Extract the [X, Y] coordinate from the center of the cell holding the provided text.  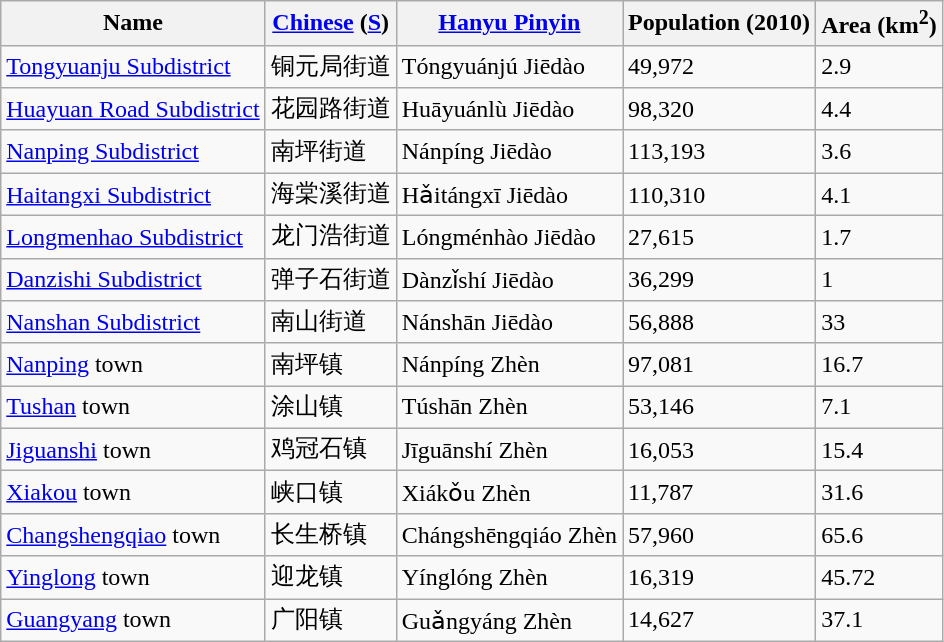
Danzishi Subdistrict [133, 280]
Túshān Zhèn [509, 408]
97,081 [720, 364]
Xiákǒu Zhèn [509, 492]
45.72 [880, 578]
南坪镇 [330, 364]
Huāyuánlù Jiēdào [509, 110]
Tongyuanju Subdistrict [133, 66]
铜元局街道 [330, 66]
4.1 [880, 194]
Nanshan Subdistrict [133, 322]
Xiakou town [133, 492]
Population (2010) [720, 24]
Lóngménhào Jiēdào [509, 238]
98,320 [720, 110]
16.7 [880, 364]
Guǎngyáng Zhèn [509, 620]
Chángshēngqiáo Zhèn [509, 534]
Name [133, 24]
弹子石街道 [330, 280]
鸡冠石镇 [330, 450]
Nanping Subdistrict [133, 152]
Tóngyuánjú Jiēdào [509, 66]
56,888 [720, 322]
Haitangxi Subdistrict [133, 194]
Nanping town [133, 364]
Jiguanshi town [133, 450]
11,787 [720, 492]
16,319 [720, 578]
Chinese (S) [330, 24]
27,615 [720, 238]
53,146 [720, 408]
Hǎitángxī Jiēdào [509, 194]
Nánpíng Jiēdào [509, 152]
南山街道 [330, 322]
广阳镇 [330, 620]
Yínglóng Zhèn [509, 578]
迎龙镇 [330, 578]
2.9 [880, 66]
110,310 [720, 194]
65.6 [880, 534]
龙门浩街道 [330, 238]
113,193 [720, 152]
15.4 [880, 450]
1.7 [880, 238]
31.6 [880, 492]
峡口镇 [330, 492]
Area (km2) [880, 24]
4.4 [880, 110]
49,972 [720, 66]
Jīguānshí Zhèn [509, 450]
花园路街道 [330, 110]
36,299 [720, 280]
Huayuan Road Subdistrict [133, 110]
14,627 [720, 620]
37.1 [880, 620]
Nánpíng Zhèn [509, 364]
7.1 [880, 408]
3.6 [880, 152]
Tushan town [133, 408]
Nánshān Jiēdào [509, 322]
Yinglong town [133, 578]
Dànzǐshí Jiēdào [509, 280]
33 [880, 322]
1 [880, 280]
涂山镇 [330, 408]
Hanyu Pinyin [509, 24]
Guangyang town [133, 620]
16,053 [720, 450]
57,960 [720, 534]
Longmenhao Subdistrict [133, 238]
海棠溪街道 [330, 194]
长生桥镇 [330, 534]
南坪街道 [330, 152]
Changshengqiao town [133, 534]
